Capture the cell that displays the provided text and extract its [x, y] central coordinate. 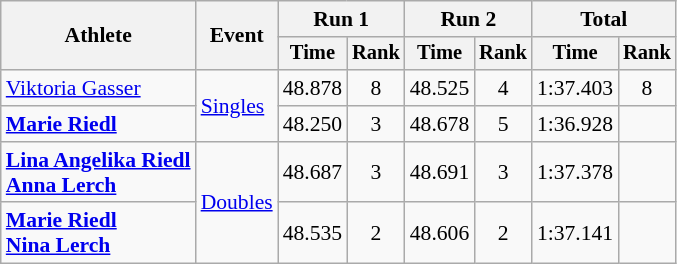
4 [503, 88]
1:37.403 [575, 88]
Doubles [237, 203]
Lina Angelika RiedlAnna Lerch [98, 172]
1:37.378 [575, 172]
Total [604, 19]
1:37.141 [575, 234]
48.687 [312, 172]
Run 1 [342, 19]
48.250 [312, 124]
48.525 [440, 88]
Viktoria Gasser [98, 88]
48.878 [312, 88]
Athlete [98, 36]
5 [503, 124]
Marie RiedlNina Lerch [98, 234]
Singles [237, 106]
48.691 [440, 172]
Event [237, 36]
Run 2 [468, 19]
48.606 [440, 234]
48.535 [312, 234]
48.678 [440, 124]
Marie Riedl [98, 124]
1:36.928 [575, 124]
